From the cell containing the given text, extract its center point as [x, y] coordinate. 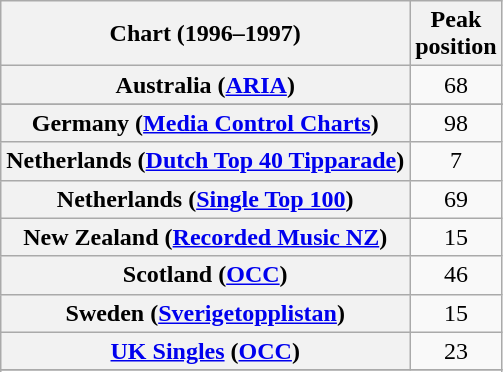
68 [456, 85]
23 [456, 351]
98 [456, 123]
Germany (Media Control Charts) [206, 123]
UK Singles (OCC) [206, 351]
Netherlands (Dutch Top 40 Tipparade) [206, 161]
Netherlands (Single Top 100) [206, 199]
46 [456, 275]
7 [456, 161]
Peakposition [456, 34]
Australia (ARIA) [206, 85]
Sweden (Sverigetopplistan) [206, 313]
New Zealand (Recorded Music NZ) [206, 237]
Scotland (OCC) [206, 275]
Chart (1996–1997) [206, 34]
69 [456, 199]
